Extract the [X, Y] coordinate from the center of the cell holding the provided text.  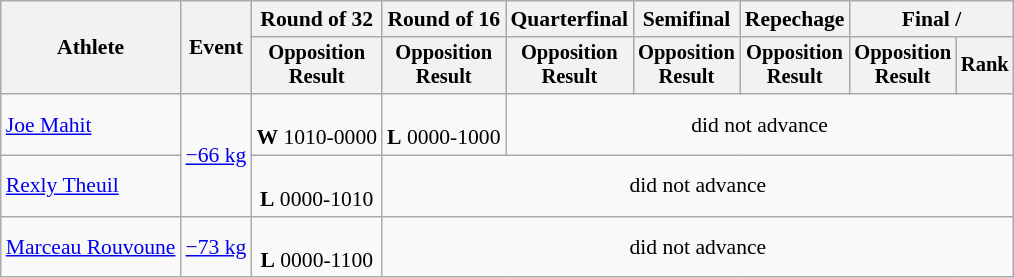
Round of 16 [444, 19]
Rexly Theuil [91, 186]
Event [216, 48]
Rank [985, 66]
W 1010-0000 [316, 124]
L 0000-1010 [316, 186]
Semifinal [686, 19]
−66 kg [216, 155]
Joe Mahit [91, 124]
L 0000-1000 [444, 124]
Repechage [795, 19]
Athlete [91, 48]
−73 kg [216, 248]
L 0000-1100 [316, 248]
Final / [931, 19]
Round of 32 [316, 19]
Quarterfinal [570, 19]
Marceau Rouvoune [91, 248]
